Output the (x, y) coordinate of the center of the cell containing the given text.  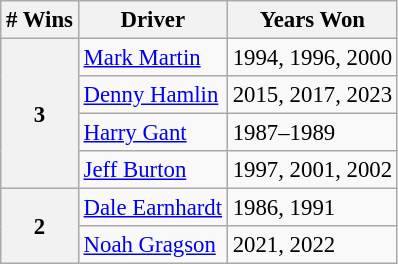
Harry Gant (152, 133)
3 (40, 114)
# Wins (40, 20)
2021, 2022 (312, 245)
Noah Gragson (152, 245)
2015, 2017, 2023 (312, 95)
Denny Hamlin (152, 95)
1987–1989 (312, 133)
1986, 1991 (312, 208)
Mark Martin (152, 58)
1997, 2001, 2002 (312, 170)
Driver (152, 20)
1994, 1996, 2000 (312, 58)
Years Won (312, 20)
2 (40, 226)
Jeff Burton (152, 170)
Dale Earnhardt (152, 208)
